Pinpoint the cell where the given text exists, returning its (X, Y) midpoint coordinate. 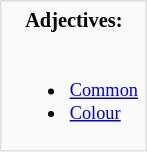
Adjectives: (74, 22)
CommonColour (74, 92)
